From the cell containing the given text, extract its center point as (x, y) coordinate. 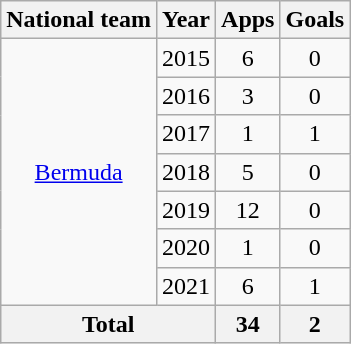
2020 (186, 248)
Year (186, 20)
2018 (186, 172)
Apps (248, 20)
Bermuda (79, 172)
34 (248, 324)
12 (248, 210)
2016 (186, 96)
3 (248, 96)
Total (108, 324)
2019 (186, 210)
2 (315, 324)
2021 (186, 286)
2015 (186, 58)
Goals (315, 20)
National team (79, 20)
2017 (186, 134)
5 (248, 172)
